For the text-containing cell, return its midpoint in [x, y] coordinate format. 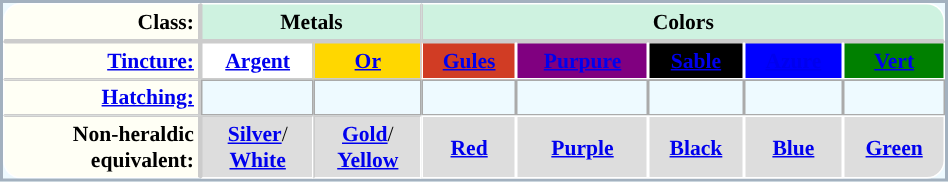
Vert [894, 60]
Purple [583, 148]
Non-heraldicequivalent: [102, 148]
Sable [696, 60]
Green [894, 148]
Metals [311, 22]
Silver/White [258, 148]
Argent [258, 60]
Class: [102, 22]
Gules [470, 60]
Black [696, 148]
Blue [793, 148]
Colors [684, 22]
Or [368, 60]
Red [470, 148]
Hatching: [102, 98]
Azure [793, 60]
Gold/Yellow [368, 148]
Purpure [583, 60]
Tincture: [102, 60]
